Output the (X, Y) coordinate of the center of the cell containing the given text.  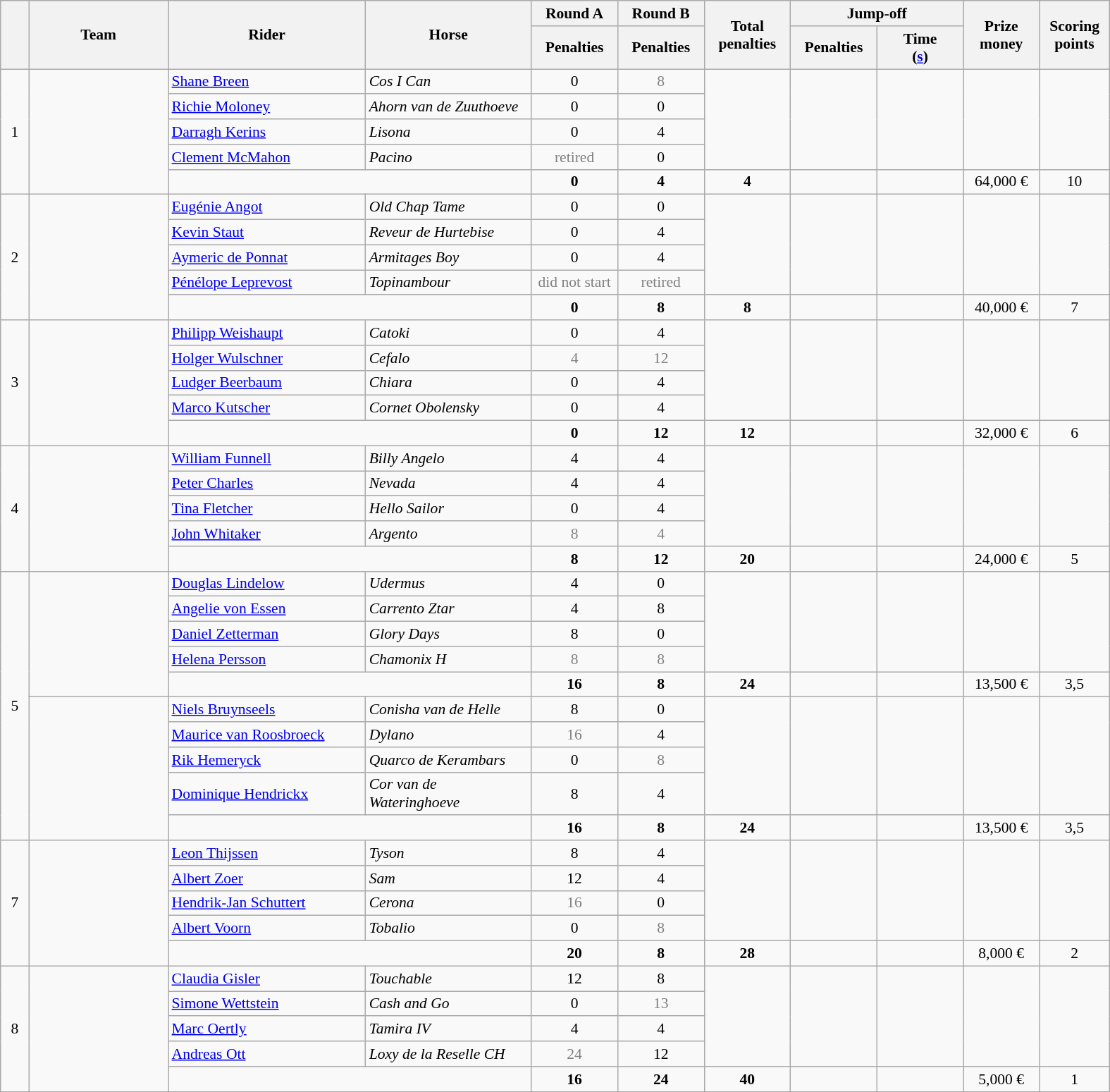
Marc Oertly (266, 1029)
Cos I Can (448, 82)
Tina Fletcher (266, 509)
Pénélope Leprevost (266, 283)
Chiara (448, 383)
Cerona (448, 903)
Cash and Go (448, 1004)
10 (1074, 182)
Niels Bruynseels (266, 710)
Argento (448, 534)
Hendrik-Jan Schuttert (266, 903)
8,000 € (1001, 954)
Richie Moloney (266, 107)
Rider (266, 35)
Dominique Hendrickx (266, 794)
Lisona (448, 132)
Peter Charles (266, 484)
Tyson (448, 853)
Horse (448, 35)
Claudia Gisler (266, 978)
Catoki (448, 333)
Darragh Kerins (266, 132)
Carrento Ztar (448, 609)
Armitages Boy (448, 257)
Jump-off (877, 13)
Pacino (448, 157)
Team (99, 35)
Philipp Weishaupt (266, 333)
Cornet Obolensky (448, 408)
40 (747, 1079)
13 (661, 1004)
Round A (575, 13)
Cefalo (448, 358)
Daniel Zetterman (266, 634)
Time(s) (920, 48)
28 (747, 954)
6 (1074, 434)
Albert Voorn (266, 928)
John Whitaker (266, 534)
Shane Breen (266, 82)
Douglas Lindelow (266, 584)
Maurice van Roosbroeck (266, 735)
32,000 € (1001, 434)
40,000 € (1001, 308)
Total penalties (747, 35)
Round B (661, 13)
Udermus (448, 584)
24,000 € (1001, 559)
Quarco de Kerambars (448, 760)
did not start (575, 283)
Tobalio (448, 928)
Aymeric de Ponnat (266, 257)
Simone Wettstein (266, 1004)
Andreas Ott (266, 1054)
Ahorn van de Zuuthoeve (448, 107)
Clement McMahon (266, 157)
3 (15, 383)
Rik Hemeryck (266, 760)
Eugénie Angot (266, 207)
Reveur de Hurtebise (448, 233)
Nevada (448, 484)
Holger Wulschner (266, 358)
Helena Persson (266, 659)
Angelie von Essen (266, 609)
Billy Angelo (448, 458)
Hello Sailor (448, 509)
Chamonix H (448, 659)
Topinambour (448, 283)
Dylano (448, 735)
Prizemoney (1001, 35)
64,000 € (1001, 182)
Tamira IV (448, 1029)
5,000 € (1001, 1079)
Cor van de Wateringhoeve (448, 794)
Kevin Staut (266, 233)
Ludger Beerbaum (266, 383)
Touchable (448, 978)
William Funnell (266, 458)
Glory Days (448, 634)
Scoringpoints (1074, 35)
Albert Zoer (266, 878)
Sam (448, 878)
Marco Kutscher (266, 408)
Conisha van de Helle (448, 710)
Loxy de la Reselle CH (448, 1054)
Old Chap Tame (448, 207)
Leon Thijssen (266, 853)
